Locate the cell with the specified text and output its [x, y] center coordinate. 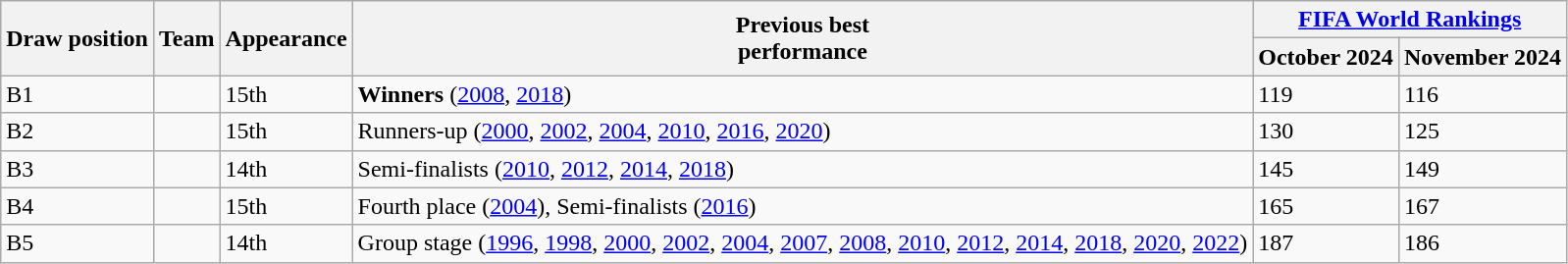
Semi-finalists (2010, 2012, 2014, 2018) [803, 169]
130 [1327, 132]
Fourth place (2004), Semi-finalists (2016) [803, 206]
165 [1327, 206]
167 [1482, 206]
November 2024 [1482, 57]
B4 [78, 206]
FIFA World Rankings [1410, 20]
145 [1327, 169]
B2 [78, 132]
B3 [78, 169]
Previous bestperformance [803, 38]
B1 [78, 94]
Group stage (1996, 1998, 2000, 2002, 2004, 2007, 2008, 2010, 2012, 2014, 2018, 2020, 2022) [803, 243]
116 [1482, 94]
Runners-up (2000, 2002, 2004, 2010, 2016, 2020) [803, 132]
125 [1482, 132]
Team [186, 38]
Draw position [78, 38]
119 [1327, 94]
Appearance [287, 38]
Winners (2008, 2018) [803, 94]
186 [1482, 243]
B5 [78, 243]
149 [1482, 169]
187 [1327, 243]
October 2024 [1327, 57]
